For the text-containing cell, return its midpoint in [x, y] coordinate format. 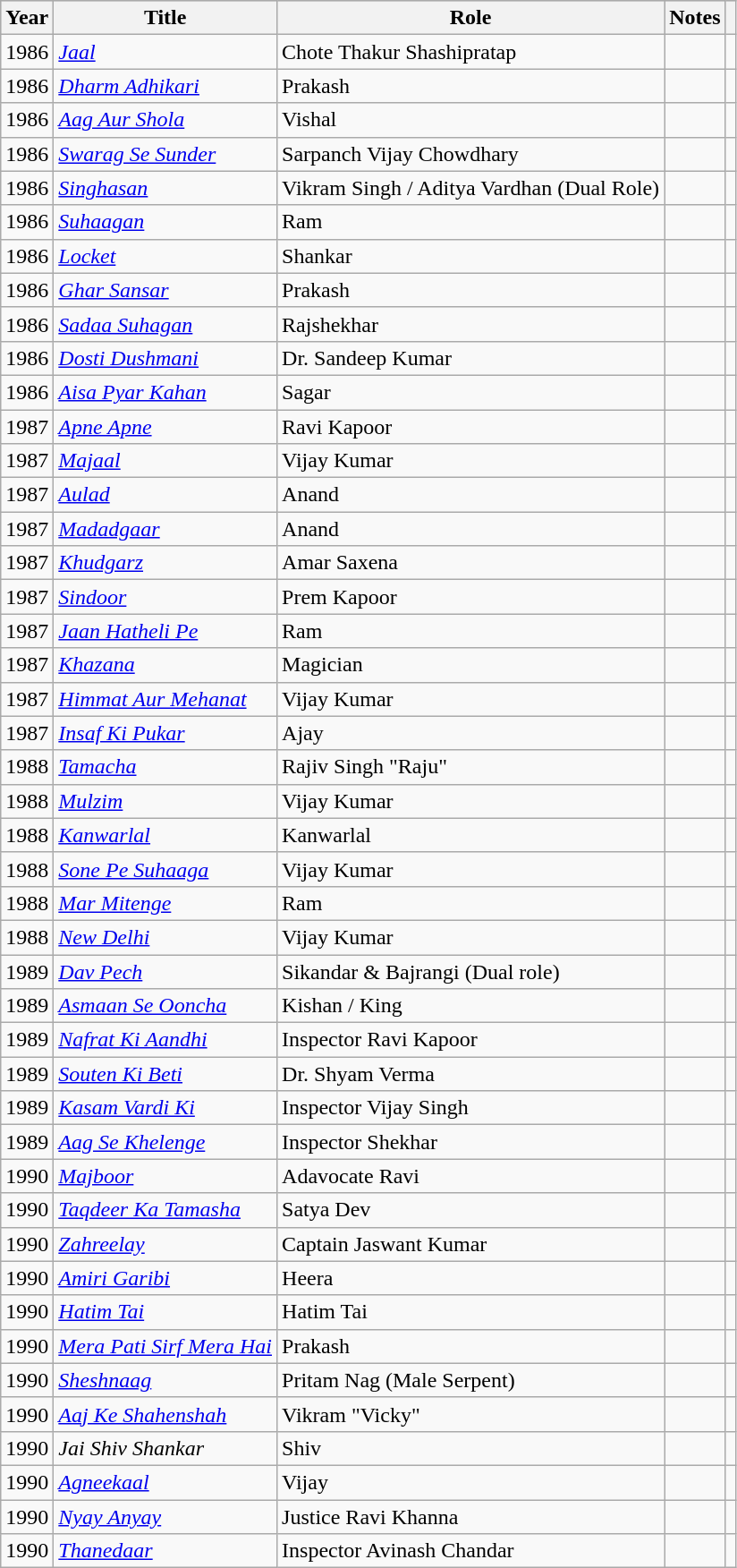
Inspector Avinash Chandar [470, 1551]
Asmaan Se Ooncha [165, 1006]
Locket [165, 256]
Aag Aur Shola [165, 120]
Dharm Adhikari [165, 86]
Heera [470, 1278]
Adavocate Ravi [470, 1176]
Kasam Vardi Ki [165, 1108]
Madadgaar [165, 529]
Sagar [470, 392]
Shankar [470, 256]
Shiv [470, 1448]
Vishal [470, 120]
Kishan / King [470, 1006]
Aisa Pyar Kahan [165, 392]
Mulzim [165, 801]
Nafrat Ki Aandhi [165, 1040]
Jaan Hatheli Pe [165, 631]
Singhasan [165, 188]
Inspector Vijay Singh [470, 1108]
Apne Apne [165, 427]
Pritam Nag (Male Serpent) [470, 1380]
Vikram Singh / Aditya Vardhan (Dual Role) [470, 188]
Sadaa Suhagan [165, 324]
Sheshnaag [165, 1380]
Swarag Se Sunder [165, 154]
Jai Shiv Shankar [165, 1448]
Notes [695, 18]
Ravi Kapoor [470, 427]
Khazana [165, 665]
Mar Mitenge [165, 903]
Thanedaar [165, 1551]
Sikandar & Bajrangi (Dual role) [470, 971]
Chote Thakur Shashipratap [470, 52]
Rajshekhar [470, 324]
Justice Ravi Khanna [470, 1517]
Jaal [165, 52]
Ajay [470, 733]
Vijay [470, 1482]
Dr. Shyam Verma [470, 1074]
Nyay Anyay [165, 1517]
Taqdeer Ka Tamasha [165, 1210]
Title [165, 18]
New Delhi [165, 937]
Himmat Aur Mehanat [165, 699]
Inspector Ravi Kapoor [470, 1040]
Agneekaal [165, 1482]
Majaal [165, 461]
Tamacha [165, 767]
Amiri Garibi [165, 1278]
Khudgarz [165, 563]
Sindoor [165, 597]
Ghar Sansar [165, 290]
Insaf Ki Pukar [165, 733]
Inspector Shekhar [470, 1142]
Vikram "Vicky" [470, 1414]
Amar Saxena [470, 563]
Role [470, 18]
Magician [470, 665]
Aaj Ke Shahenshah [165, 1414]
Mera Pati Sirf Mera Hai [165, 1346]
Majboor [165, 1176]
Dosti Dushmani [165, 358]
Souten Ki Beti [165, 1074]
Prem Kapoor [470, 597]
Captain Jaswant Kumar [470, 1244]
Dr. Sandeep Kumar [470, 358]
Sone Pe Suhaaga [165, 869]
Rajiv Singh "Raju" [470, 767]
Sarpanch Vijay Chowdhary [470, 154]
Satya Dev [470, 1210]
Zahreelay [165, 1244]
Aulad [165, 495]
Aag Se Khelenge [165, 1142]
Dav Pech [165, 971]
Year [27, 18]
Suhaagan [165, 222]
